Search for the cell housing the specified text and yield its [X, Y] center coordinate. 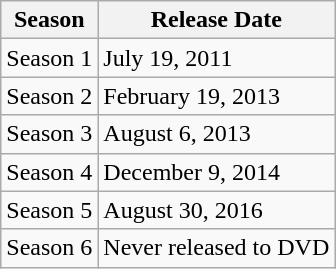
Season 6 [50, 248]
Never released to DVD [216, 248]
Season 2 [50, 96]
Season [50, 20]
February 19, 2013 [216, 96]
Season 1 [50, 58]
Season 3 [50, 134]
Season 4 [50, 172]
Release Date [216, 20]
August 6, 2013 [216, 134]
Season 5 [50, 210]
July 19, 2011 [216, 58]
December 9, 2014 [216, 172]
August 30, 2016 [216, 210]
